Scan for the cell matching the given text and deliver its [x, y] coordinate at center. 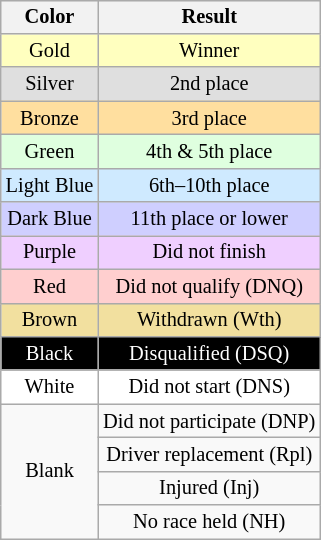
Green [50, 152]
Black [50, 354]
No race held (NH) [209, 522]
Light Blue [50, 185]
Brown [50, 320]
Bronze [50, 118]
White [50, 387]
Driver replacement (Rpl) [209, 455]
11th place or lower [209, 219]
Did not start (DNS) [209, 387]
Did not participate (DNP) [209, 421]
3rd place [209, 118]
2nd place [209, 84]
Gold [50, 51]
Dark Blue [50, 219]
Did not qualify (DNQ) [209, 286]
6th–10th place [209, 185]
Result [209, 17]
Withdrawn (Wth) [209, 320]
4th & 5th place [209, 152]
Injured (Inj) [209, 488]
Did not finish [209, 253]
Silver [50, 84]
Purple [50, 253]
Winner [209, 51]
Color [50, 17]
Blank [50, 472]
Disqualified (DSQ) [209, 354]
Red [50, 286]
